Provide the [X, Y] coordinate of the cell's center where the given text is located.  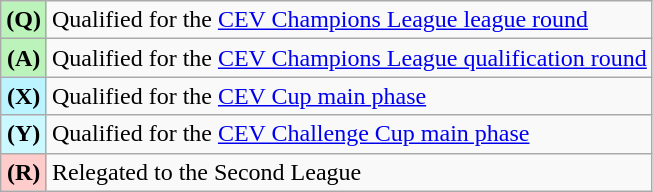
Qualified for the CEV Champions League league round [349, 20]
Qualified for the CEV Champions League qualification round [349, 58]
Qualified for the CEV Challenge Cup main phase [349, 134]
Relegated to the Second League [349, 172]
(X) [24, 96]
(A) [24, 58]
(R) [24, 172]
(Y) [24, 134]
Qualified for the CEV Cup main phase [349, 96]
(Q) [24, 20]
